Return the [X, Y] coordinate for the center point of the cell that contains the specified text.  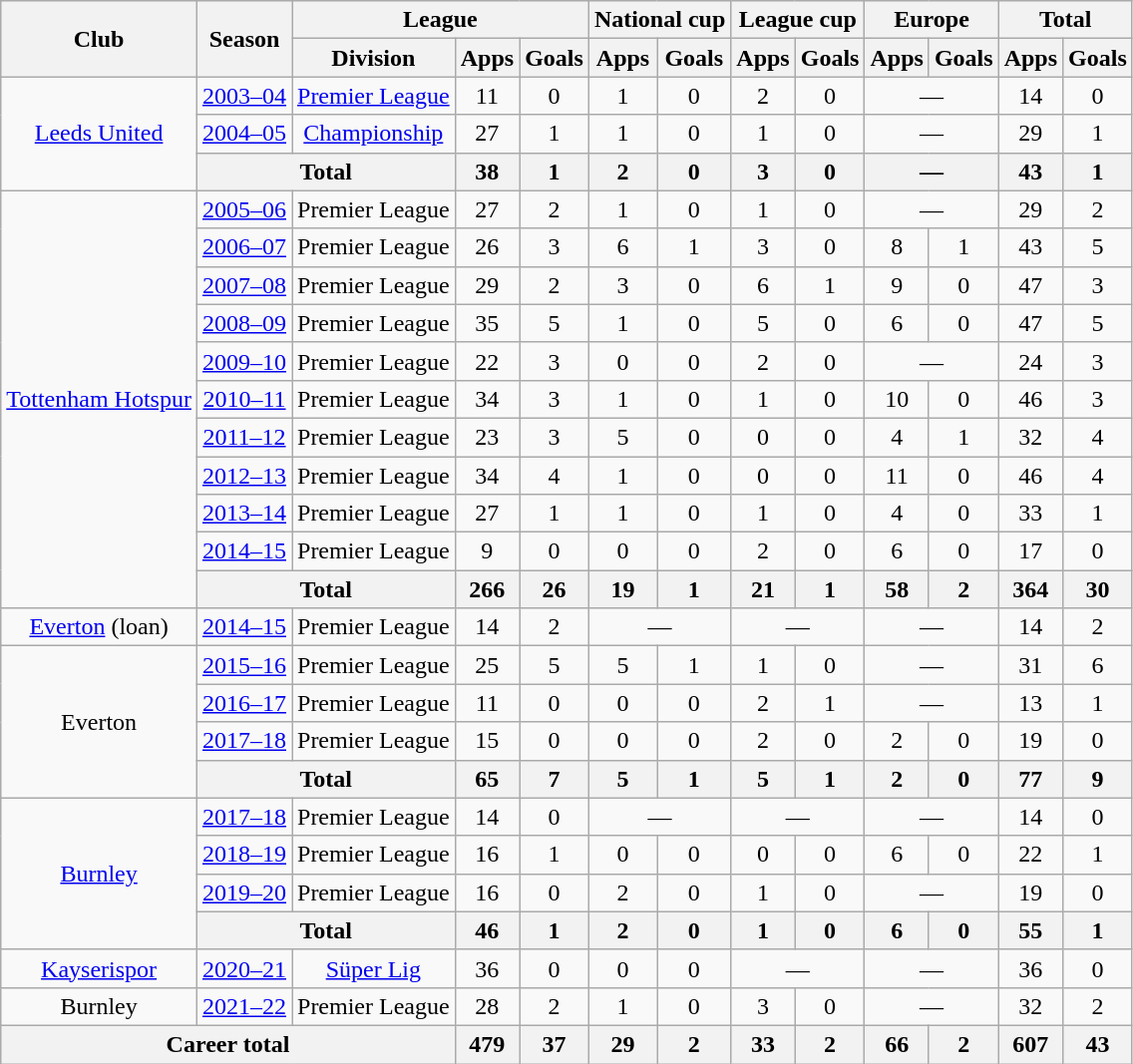
266 [487, 589]
Europe [932, 20]
2019–20 [243, 892]
Division [373, 58]
2004–05 [243, 134]
21 [763, 589]
Championship [373, 134]
2013–14 [243, 514]
10 [897, 399]
Everton [100, 722]
Career total [227, 1044]
2005–06 [243, 209]
Tottenham Hotspur [100, 399]
2008–09 [243, 323]
National cup [659, 20]
15 [487, 741]
17 [1030, 551]
2012–13 [243, 476]
League [440, 20]
364 [1030, 589]
2016–17 [243, 703]
2010–11 [243, 399]
55 [1030, 930]
2018–19 [243, 855]
League cup [798, 20]
607 [1030, 1044]
13 [1030, 703]
2007–08 [243, 285]
8 [897, 247]
25 [487, 665]
77 [1030, 779]
38 [487, 172]
2006–07 [243, 247]
2021–22 [243, 1006]
Süper Lig [373, 968]
2015–16 [243, 665]
31 [1030, 665]
2011–12 [243, 437]
28 [487, 1006]
24 [1030, 361]
7 [555, 779]
479 [487, 1044]
65 [487, 779]
23 [487, 437]
37 [555, 1044]
Kayserispor [100, 968]
Club [100, 39]
58 [897, 589]
2003–04 [243, 96]
Everton (loan) [100, 627]
30 [1098, 589]
35 [487, 323]
2020–21 [243, 968]
Season [243, 39]
Leeds United [100, 134]
66 [897, 1044]
2009–10 [243, 361]
